Determine the [X, Y] coordinate at the center of the cell enclosing the given text.  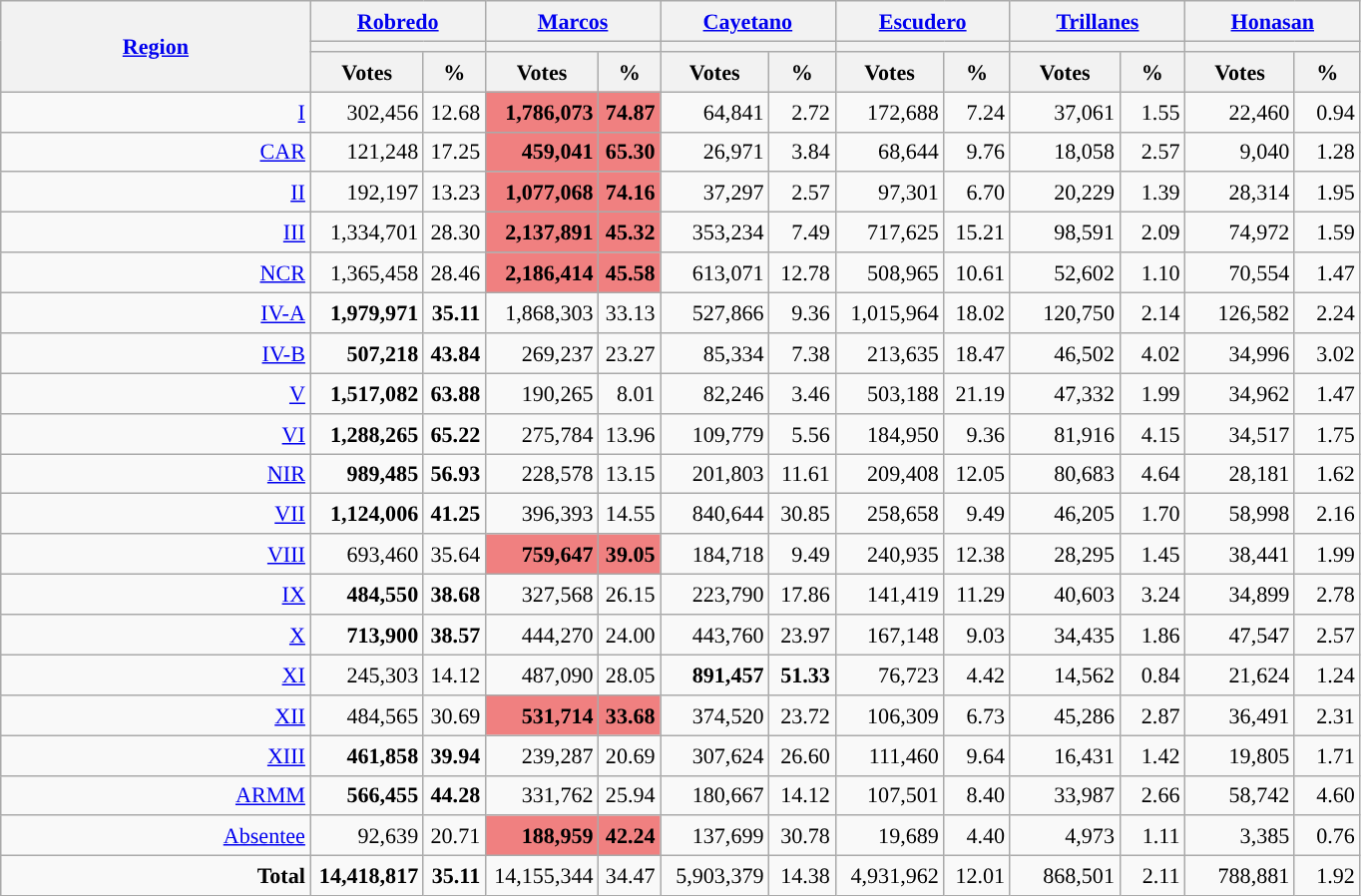
717,625 [890, 231]
327,568 [541, 594]
38.68 [454, 594]
70,554 [1240, 272]
34,517 [1240, 433]
209,408 [890, 473]
14.55 [630, 514]
1.24 [1327, 674]
III [156, 231]
36,491 [1240, 714]
713,900 [367, 634]
1,868,303 [541, 312]
58,998 [1240, 514]
172,688 [890, 111]
141,419 [890, 594]
XI [156, 674]
1,365,458 [367, 272]
30.69 [454, 714]
527,866 [714, 312]
4.02 [1152, 352]
63.88 [454, 393]
1.39 [1152, 192]
3.24 [1152, 594]
22,460 [1240, 111]
1.28 [1327, 152]
39.94 [454, 754]
68,644 [890, 152]
566,455 [367, 795]
111,460 [890, 754]
92,639 [367, 835]
64,841 [714, 111]
2.11 [1152, 875]
120,750 [1065, 312]
51.33 [802, 674]
1.75 [1327, 433]
258,658 [890, 514]
2.78 [1327, 594]
192,197 [367, 192]
201,803 [714, 473]
34,899 [1240, 594]
38,441 [1240, 554]
2.09 [1152, 231]
IV-B [156, 352]
2.24 [1327, 312]
20,229 [1065, 192]
18,058 [1065, 152]
180,667 [714, 795]
374,520 [714, 714]
Marcos [573, 20]
1.59 [1327, 231]
3.46 [802, 393]
2,137,891 [541, 231]
Total [156, 875]
190,265 [541, 393]
VIII [156, 554]
2.87 [1152, 714]
Cayetano [748, 20]
19,805 [1240, 754]
302,456 [367, 111]
12.01 [977, 875]
4.60 [1327, 795]
2.16 [1327, 514]
CAR [156, 152]
Escudero [922, 20]
507,218 [367, 352]
759,647 [541, 554]
74,972 [1240, 231]
76,723 [890, 674]
XIII [156, 754]
37,297 [714, 192]
4,973 [1065, 835]
11.29 [977, 594]
ARMM [156, 795]
4.64 [1152, 473]
24.00 [630, 634]
9.03 [977, 634]
IV-A [156, 312]
8.01 [630, 393]
34,996 [1240, 352]
503,188 [890, 393]
41.25 [454, 514]
12.05 [977, 473]
9.64 [977, 754]
28,314 [1240, 192]
13.15 [630, 473]
Absentee [156, 835]
45,286 [1065, 714]
56.93 [454, 473]
1.92 [1327, 875]
1.10 [1152, 272]
30.85 [802, 514]
97,301 [890, 192]
15.21 [977, 231]
45.32 [630, 231]
106,309 [890, 714]
25.94 [630, 795]
12.78 [802, 272]
34.47 [630, 875]
46,205 [1065, 514]
1.86 [1152, 634]
213,635 [890, 352]
7.38 [802, 352]
26,971 [714, 152]
4,931,962 [890, 875]
6.70 [977, 192]
1,288,265 [367, 433]
2.66 [1152, 795]
4.40 [977, 835]
107,501 [890, 795]
38.57 [454, 634]
868,501 [1065, 875]
7.49 [802, 231]
13.96 [630, 433]
613,071 [714, 272]
28,181 [1240, 473]
275,784 [541, 433]
693,460 [367, 554]
VI [156, 433]
109,779 [714, 433]
28.46 [454, 272]
42.24 [630, 835]
X [156, 634]
1,334,701 [367, 231]
1,517,082 [367, 393]
18.47 [977, 352]
2.31 [1327, 714]
4.42 [977, 674]
126,582 [1240, 312]
Honasan [1273, 20]
461,858 [367, 754]
23.72 [802, 714]
6.73 [977, 714]
21.19 [977, 393]
240,935 [890, 554]
223,790 [714, 594]
3.84 [802, 152]
II [156, 192]
45.58 [630, 272]
188,959 [541, 835]
40,603 [1065, 594]
14,418,817 [367, 875]
14,155,344 [541, 875]
1.45 [1152, 554]
459,041 [541, 152]
4.15 [1152, 433]
531,714 [541, 714]
52,602 [1065, 272]
34,962 [1240, 393]
35.64 [454, 554]
39.05 [630, 554]
1.71 [1327, 754]
44.28 [454, 795]
2.14 [1152, 312]
891,457 [714, 674]
184,950 [890, 433]
9,040 [1240, 152]
IX [156, 594]
NIR [156, 473]
NCR [156, 272]
331,762 [541, 795]
33.13 [630, 312]
47,547 [1240, 634]
74.16 [630, 192]
28.30 [454, 231]
34,435 [1065, 634]
81,916 [1065, 433]
3,385 [1240, 835]
33.68 [630, 714]
16,431 [1065, 754]
484,565 [367, 714]
74.87 [630, 111]
Robredo [397, 20]
I [156, 111]
0.84 [1152, 674]
444,270 [541, 634]
1.55 [1152, 111]
1,015,964 [890, 312]
989,485 [367, 473]
17.86 [802, 594]
10.61 [977, 272]
239,287 [541, 754]
0.76 [1327, 835]
788,881 [1240, 875]
18.02 [977, 312]
1.42 [1152, 754]
82,246 [714, 393]
21,624 [1240, 674]
8.40 [977, 795]
13.23 [454, 192]
19,689 [890, 835]
484,550 [367, 594]
65.30 [630, 152]
7.24 [977, 111]
98,591 [1065, 231]
23.27 [630, 352]
14,562 [1065, 674]
Region [156, 46]
443,760 [714, 634]
1,077,068 [541, 192]
245,303 [367, 674]
12.38 [977, 554]
1.11 [1152, 835]
XII [156, 714]
228,578 [541, 473]
137,699 [714, 835]
2.72 [802, 111]
0.94 [1327, 111]
47,332 [1065, 393]
1.95 [1327, 192]
V [156, 393]
65.22 [454, 433]
20.71 [454, 835]
VII [156, 514]
1.62 [1327, 473]
20.69 [630, 754]
184,718 [714, 554]
487,090 [541, 674]
28,295 [1065, 554]
5,903,379 [714, 875]
353,234 [714, 231]
121,248 [367, 152]
43.84 [454, 352]
5.56 [802, 433]
26.15 [630, 594]
Trillanes [1098, 20]
1.70 [1152, 514]
37,061 [1065, 111]
30.78 [802, 835]
396,393 [541, 514]
12.68 [454, 111]
23.97 [802, 634]
80,683 [1065, 473]
14.38 [802, 875]
167,148 [890, 634]
46,502 [1065, 352]
1,786,073 [541, 111]
2,186,414 [541, 272]
85,334 [714, 352]
11.61 [802, 473]
3.02 [1327, 352]
58,742 [1240, 795]
9.76 [977, 152]
1,979,971 [367, 312]
508,965 [890, 272]
17.25 [454, 152]
840,644 [714, 514]
28.05 [630, 674]
33,987 [1065, 795]
307,624 [714, 754]
269,237 [541, 352]
26.60 [802, 754]
1,124,006 [367, 514]
